Return the [X, Y] coordinate for the center point of the cell that contains the specified text.  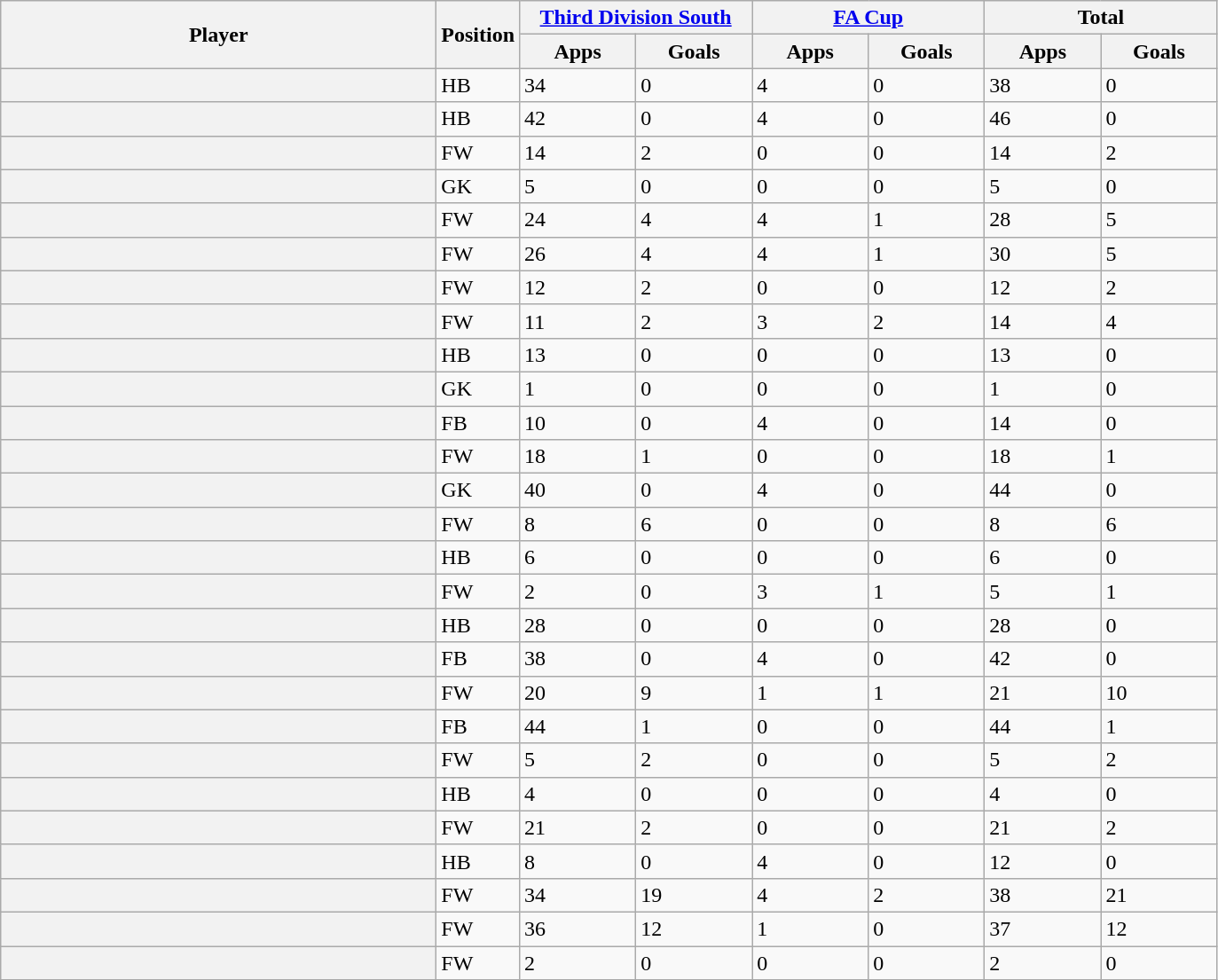
FA Cup [868, 18]
Position [478, 35]
20 [578, 693]
30 [1043, 254]
37 [1043, 929]
36 [578, 929]
40 [578, 490]
46 [1043, 119]
26 [578, 254]
24 [578, 220]
Player [218, 35]
Total [1101, 18]
19 [694, 895]
9 [694, 693]
Third Division South [636, 18]
11 [578, 321]
